Detect which cell encompasses the target text, then output its (x, y) center coordinate. 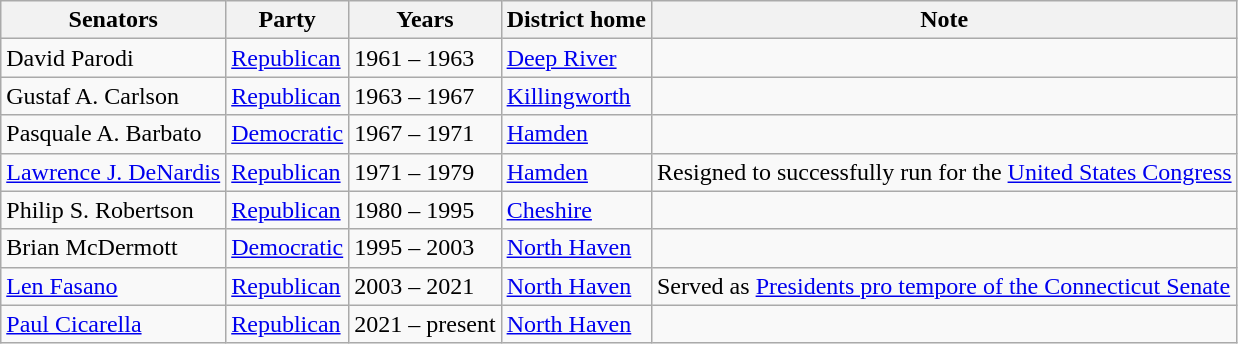
2021 – present (425, 324)
Party (288, 20)
Philip S. Robertson (114, 210)
Deep River (576, 58)
Years (425, 20)
Served as Presidents pro tempore of the Connecticut Senate (944, 286)
Senators (114, 20)
1961 – 1963 (425, 58)
Pasquale A. Barbato (114, 134)
1980 – 1995 (425, 210)
1995 – 2003 (425, 248)
2003 – 2021 (425, 286)
1967 – 1971 (425, 134)
1971 – 1979 (425, 172)
Lawrence J. DeNardis (114, 172)
Cheshire (576, 210)
Killingworth (576, 96)
David Parodi (114, 58)
District home (576, 20)
Brian McDermott (114, 248)
Note (944, 20)
Paul Cicarella (114, 324)
Gustaf A. Carlson (114, 96)
Resigned to successfully run for the United States Congress (944, 172)
Len Fasano (114, 286)
1963 – 1967 (425, 96)
